Identify which cell holds the provided text, then report its (X, Y) central coordinate. 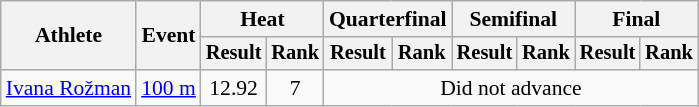
7 (295, 88)
Semifinal (514, 19)
Athlete (68, 36)
Event (168, 36)
Did not advance (511, 88)
Ivana Rožman (68, 88)
Quarterfinal (388, 19)
Heat (262, 19)
Final (636, 19)
100 m (168, 88)
12.92 (234, 88)
